From the cell containing the given text, extract its center point as [X, Y] coordinate. 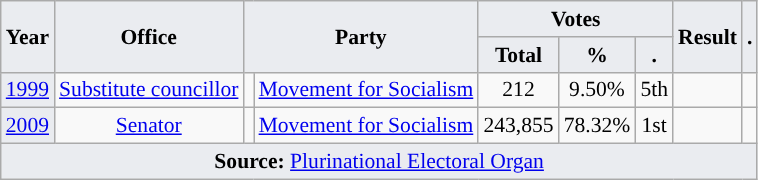
Year [28, 36]
Votes [576, 19]
Source: Plurinational Electoral Organ [380, 162]
Party [360, 36]
78.32% [598, 126]
212 [518, 90]
1999 [28, 90]
% [598, 55]
Substitute councillor [148, 90]
Senator [148, 126]
9.50% [598, 90]
1st [654, 126]
5th [654, 90]
Office [148, 36]
243,855 [518, 126]
Result [708, 36]
2009 [28, 126]
Total [518, 55]
